Detect which cell encompasses the target text, then output its (x, y) center coordinate. 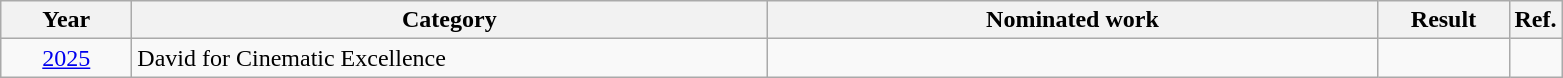
2025 (66, 58)
Nominated work (1072, 20)
Year (66, 20)
Category (450, 20)
Result (1444, 20)
Ref. (1536, 20)
David for Cinematic Excellence (450, 58)
